Provide the (x, y) coordinate of the cell's center where the given text is located.  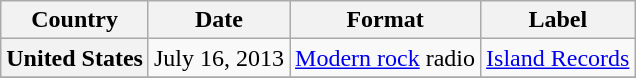
Label (558, 20)
Format (386, 20)
July 16, 2013 (218, 58)
Modern rock radio (386, 58)
United States (75, 58)
Country (75, 20)
Date (218, 20)
Island Records (558, 58)
